Scan for the cell matching the given text and deliver its (x, y) coordinate at center. 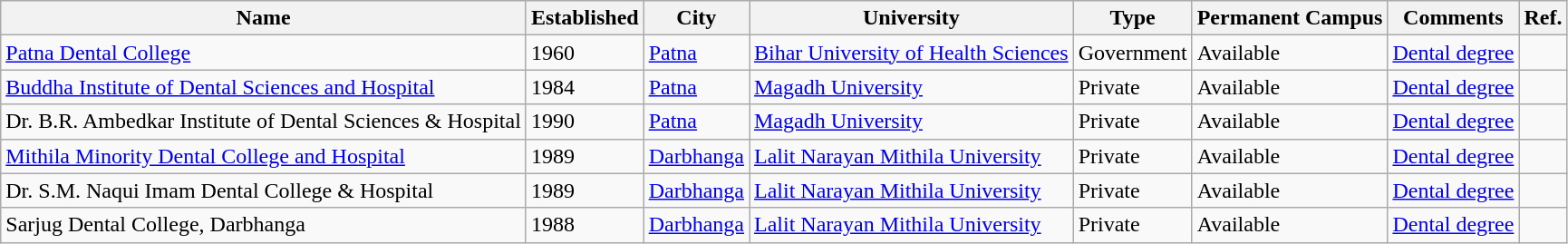
Bihar University of Health Sciences (911, 53)
Dr. S.M. Naqui Imam Dental College & Hospital (264, 190)
1990 (585, 122)
Type (1133, 18)
Buddha Institute of Dental Sciences and Hospital (264, 87)
1984 (585, 87)
Established (585, 18)
Permanent Campus (1290, 18)
University (911, 18)
Patna Dental College (264, 53)
City (696, 18)
Mithila Minority Dental College and Hospital (264, 156)
1960 (585, 53)
Government (1133, 53)
1988 (585, 225)
Name (264, 18)
Ref. (1543, 18)
Sarjug Dental College, Darbhanga (264, 225)
Dr. B.R. Ambedkar Institute of Dental Sciences & Hospital (264, 122)
Comments (1454, 18)
